Output the [X, Y] coordinate of the center of the cell containing the given text.  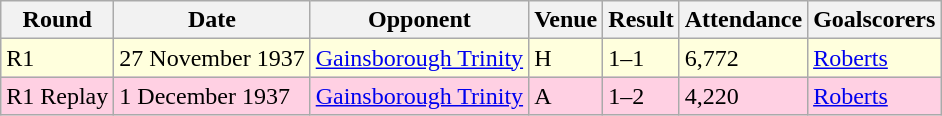
27 November 1937 [212, 58]
A [566, 96]
Attendance [743, 20]
Venue [566, 20]
4,220 [743, 96]
1–1 [641, 58]
Opponent [419, 20]
H [566, 58]
R1 Replay [58, 96]
R1 [58, 58]
1–2 [641, 96]
6,772 [743, 58]
Round [58, 20]
Date [212, 20]
Goalscorers [874, 20]
1 December 1937 [212, 96]
Result [641, 20]
